Search for the cell housing the specified text and yield its [X, Y] center coordinate. 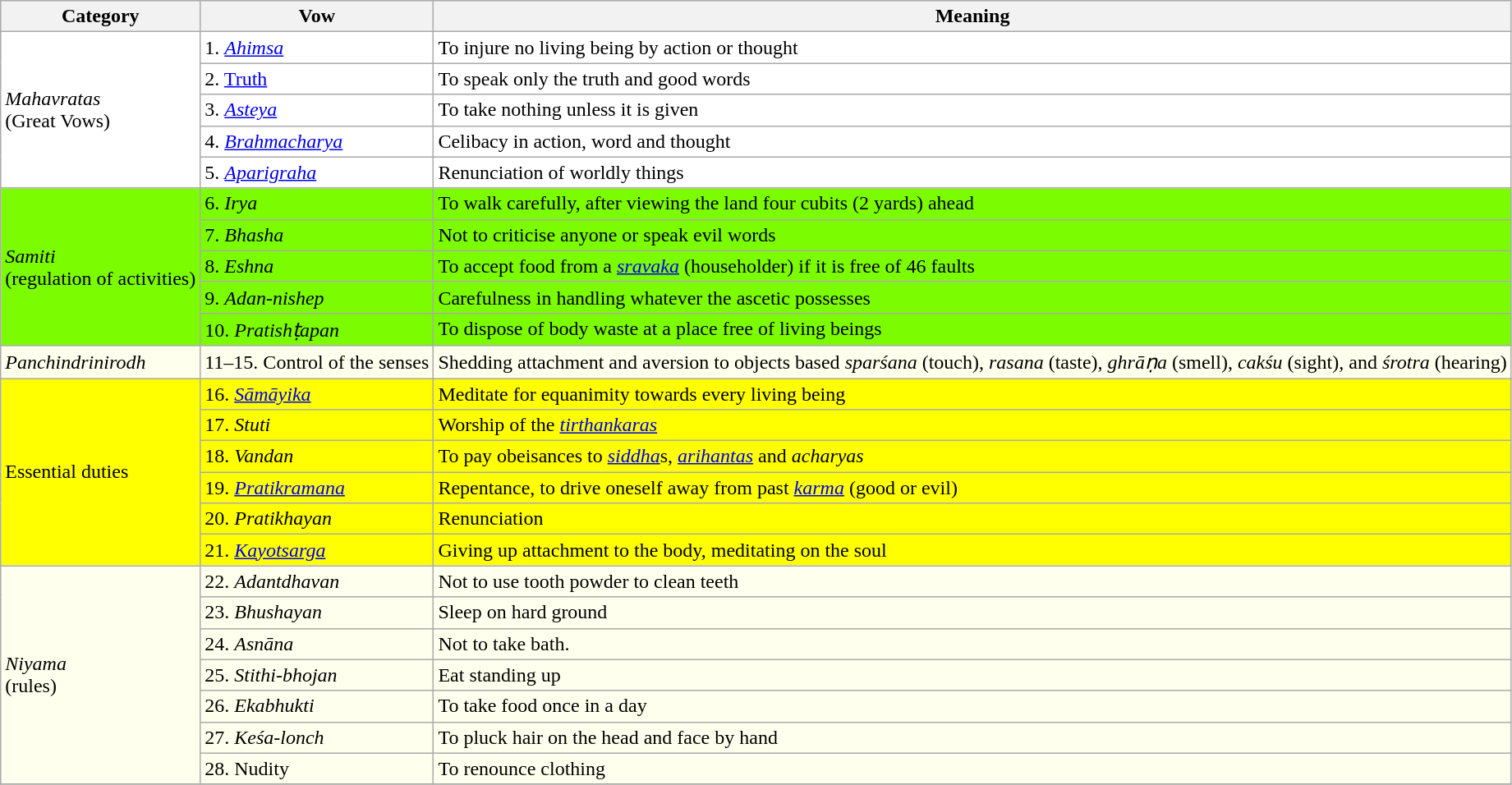
Shedding attachment and aversion to objects based sparśana (touch), rasana (taste), ghrāṇa (smell), cakśu (sight), and śrotra (hearing) [972, 362]
24. Asnāna [317, 644]
Worship of the tirthankaras [972, 425]
27. Keśa-lonch [317, 737]
28. Nudity [317, 769]
4. Brahmacharya [317, 141]
17. Stuti [317, 425]
To take food once in a day [972, 706]
7. Bhasha [317, 235]
To pay obeisances to siddhas, arihantas and acharyas [972, 457]
To walk carefully, after viewing the land four cubits (2 yards) ahead [972, 204]
Sleep on hard ground [972, 613]
21. Kayotsarga [317, 550]
Not to use tooth powder to clean teeth [972, 581]
To renounce clothing [972, 769]
25. Stithi-bhojan [317, 675]
Giving up attachment to the body, meditating on the soul [972, 550]
Meditate for equanimity towards every living being [972, 393]
2. Truth [317, 79]
To dispose of body waste at a place free of living beings [972, 329]
9. Adan-nishep [317, 297]
3. Asteya [317, 110]
Category [100, 16]
Renunciation [972, 519]
Repentance, to drive oneself away from past karma (good or evil) [972, 488]
Vow [317, 16]
Samiti (regulation of activities) [100, 267]
23. Bhushayan [317, 613]
8. Eshna [317, 266]
20. Pratikhayan [317, 519]
1. Ahimsa [317, 48]
Niyama (rules) [100, 675]
To accept food from a sravaka (householder) if it is free of 46 faults [972, 266]
Mahavratas (Great Vows) [100, 110]
Essential duties [100, 471]
To injure no living being by action or thought [972, 48]
22. Adantdhavan [317, 581]
26. Ekabhukti [317, 706]
Meaning [972, 16]
To speak only the truth and good words [972, 79]
18. Vandan [317, 457]
Renunciation of worldly things [972, 172]
To pluck hair on the head and face by hand [972, 737]
Panchindrinirodh [100, 362]
Not to criticise anyone or speak evil words [972, 235]
11–15. Control of the senses [317, 362]
16. Sāmāyika [317, 393]
Carefulness in handling whatever the ascetic possesses [972, 297]
Not to take bath. [972, 644]
5. Aparigraha [317, 172]
To take nothing unless it is given [972, 110]
10. Pratishṭapan [317, 329]
Eat standing up [972, 675]
19. Pratikramana [317, 488]
Celibacy in action, word and thought [972, 141]
6. Irya [317, 204]
